Search for the cell housing the specified text and yield its (X, Y) center coordinate. 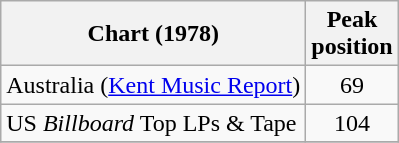
104 (352, 123)
Chart (1978) (154, 34)
Australia (Kent Music Report) (154, 85)
Peakposition (352, 34)
US Billboard Top LPs & Tape (154, 123)
69 (352, 85)
